Extract the (X, Y) coordinate from the center of the cell holding the provided text.  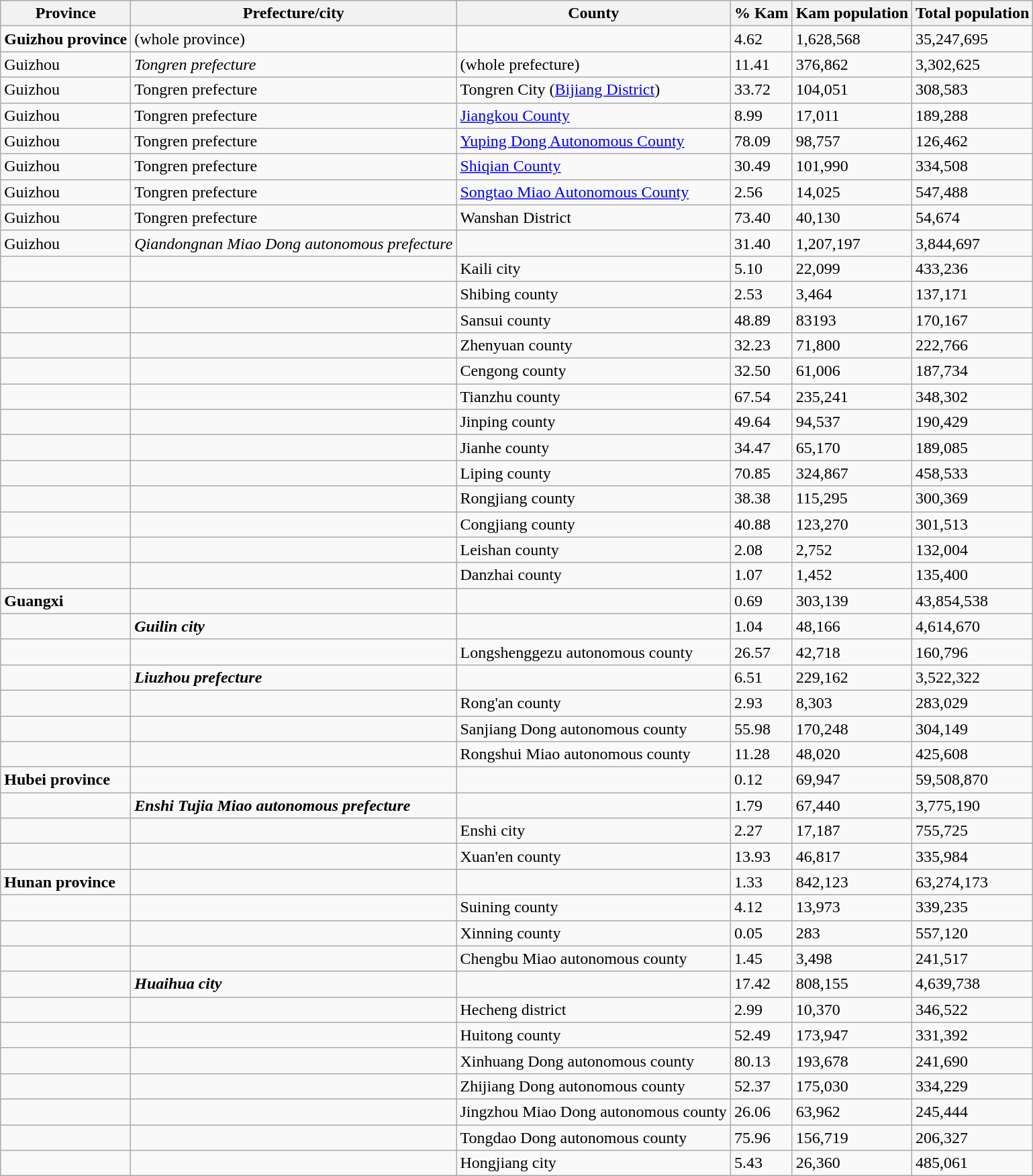
175,030 (852, 1086)
8.99 (761, 115)
Shibing county (593, 294)
Total population (973, 13)
Danzhai county (593, 575)
32.23 (761, 346)
235,241 (852, 397)
52.49 (761, 1035)
35,247,695 (973, 39)
173,947 (852, 1035)
8,303 (852, 703)
135,400 (973, 575)
334,508 (973, 166)
425,608 (973, 754)
241,517 (973, 959)
458,533 (973, 473)
193,678 (852, 1061)
5.10 (761, 268)
808,155 (852, 984)
48,166 (852, 626)
Kaili city (593, 268)
Rongjiang county (593, 499)
34.47 (761, 448)
54,674 (973, 217)
Province (66, 13)
Qiandongnan Miao Dong autonomous prefecture (294, 243)
Liping county (593, 473)
(whole province) (294, 39)
14,025 (852, 192)
1,628,568 (852, 39)
160,796 (973, 652)
3,464 (852, 294)
547,488 (973, 192)
1,452 (852, 575)
137,171 (973, 294)
13.93 (761, 856)
65,170 (852, 448)
17,011 (852, 115)
Jingzhou Miao Dong autonomous county (593, 1112)
245,444 (973, 1112)
1.07 (761, 575)
189,085 (973, 448)
70.85 (761, 473)
2,752 (852, 550)
190,429 (973, 422)
Huaihua city (294, 984)
206,327 (973, 1138)
22,099 (852, 268)
48,020 (852, 754)
2.08 (761, 550)
Hubei province (66, 780)
170,167 (973, 320)
Suining county (593, 908)
Leishan county (593, 550)
2.93 (761, 703)
10,370 (852, 1010)
Jinping county (593, 422)
324,867 (852, 473)
376,862 (852, 64)
43,854,538 (973, 601)
241,690 (973, 1061)
61,006 (852, 371)
1.45 (761, 959)
31.40 (761, 243)
26,360 (852, 1163)
346,522 (973, 1010)
42,718 (852, 652)
Sanjiang Dong autonomous county (593, 728)
2.99 (761, 1010)
Zhijiang Dong autonomous county (593, 1086)
485,061 (973, 1163)
98,757 (852, 141)
Liuzhou prefecture (294, 677)
67,440 (852, 805)
222,766 (973, 346)
3,775,190 (973, 805)
Congjiang county (593, 524)
73.40 (761, 217)
46,817 (852, 856)
17,187 (852, 831)
83193 (852, 320)
% Kam (761, 13)
32.50 (761, 371)
123,270 (852, 524)
Xuan'en county (593, 856)
308,583 (973, 90)
303,139 (852, 601)
104,051 (852, 90)
1.33 (761, 882)
Guilin city (294, 626)
2.53 (761, 294)
67.54 (761, 397)
4,639,738 (973, 984)
300,369 (973, 499)
Shiqian County (593, 166)
Songtao Miao Autonomous County (593, 192)
Hongjiang city (593, 1163)
170,248 (852, 728)
339,235 (973, 908)
335,984 (973, 856)
78.09 (761, 141)
1,207,197 (852, 243)
4.62 (761, 39)
Kam population (852, 13)
Enshi city (593, 831)
2.56 (761, 192)
26.06 (761, 1112)
Jianhe county (593, 448)
755,725 (973, 831)
63,962 (852, 1112)
Guangxi (66, 601)
Zhenyuan county (593, 346)
126,462 (973, 141)
13,973 (852, 908)
94,537 (852, 422)
59,508,870 (973, 780)
842,123 (852, 882)
0.69 (761, 601)
132,004 (973, 550)
County (593, 13)
304,149 (973, 728)
Tongdao Dong autonomous county (593, 1138)
115,295 (852, 499)
55.98 (761, 728)
334,229 (973, 1086)
(whole prefecture) (593, 64)
11.41 (761, 64)
71,800 (852, 346)
3,302,625 (973, 64)
Enshi Tujia Miao autonomous prefecture (294, 805)
26.57 (761, 652)
3,498 (852, 959)
187,734 (973, 371)
5.43 (761, 1163)
48.89 (761, 320)
283 (852, 933)
Chengbu Miao autonomous county (593, 959)
Guizhou province (66, 39)
4.12 (761, 908)
75.96 (761, 1138)
33.72 (761, 90)
348,302 (973, 397)
Hecheng district (593, 1010)
189,288 (973, 115)
1.79 (761, 805)
69,947 (852, 780)
52.37 (761, 1086)
433,236 (973, 268)
40,130 (852, 217)
Tianzhu county (593, 397)
283,029 (973, 703)
156,719 (852, 1138)
30.49 (761, 166)
Huitong county (593, 1035)
11.28 (761, 754)
101,990 (852, 166)
557,120 (973, 933)
Wanshan District (593, 217)
3,844,697 (973, 243)
3,522,322 (973, 677)
2.27 (761, 831)
38.38 (761, 499)
0.12 (761, 780)
Jiangkou County (593, 115)
17.42 (761, 984)
331,392 (973, 1035)
301,513 (973, 524)
Prefecture/city (294, 13)
40.88 (761, 524)
Rongshui Miao autonomous county (593, 754)
Cengong county (593, 371)
63,274,173 (973, 882)
49.64 (761, 422)
6.51 (761, 677)
Hunan province (66, 882)
Xinhuang Dong autonomous county (593, 1061)
Xinning county (593, 933)
1.04 (761, 626)
Tongren City (Bijiang District) (593, 90)
Yuping Dong Autonomous County (593, 141)
4,614,670 (973, 626)
Longshenggezu autonomous county (593, 652)
Sansui county (593, 320)
229,162 (852, 677)
Rong'an county (593, 703)
80.13 (761, 1061)
0.05 (761, 933)
